Determine the (X, Y) coordinate at the center of the cell enclosing the given text.  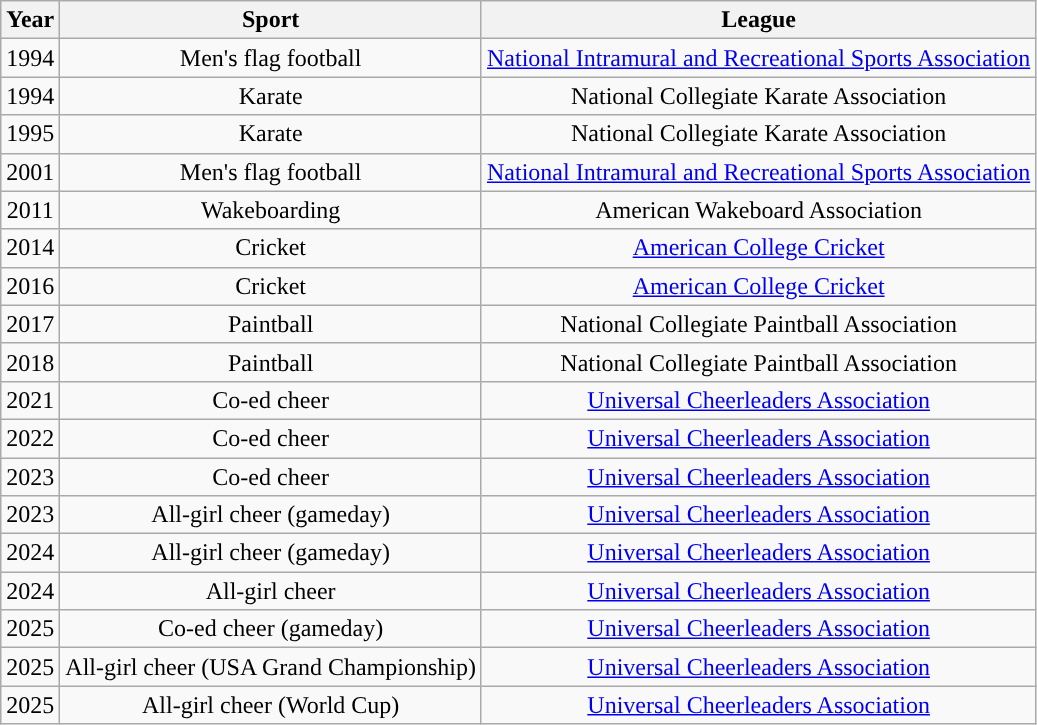
2021 (30, 400)
League (758, 20)
Wakeboarding (271, 210)
American Wakeboard Association (758, 210)
Year (30, 20)
2014 (30, 248)
2016 (30, 286)
Co-ed cheer (gameday) (271, 629)
2017 (30, 324)
2022 (30, 438)
2018 (30, 362)
All-girl cheer (271, 591)
1995 (30, 134)
2001 (30, 172)
Sport (271, 20)
All-girl cheer (World Cup) (271, 705)
2011 (30, 210)
All-girl cheer (USA Grand Championship) (271, 667)
